Find where the given text appears and provide that cell's center as (X, Y) coordinate. 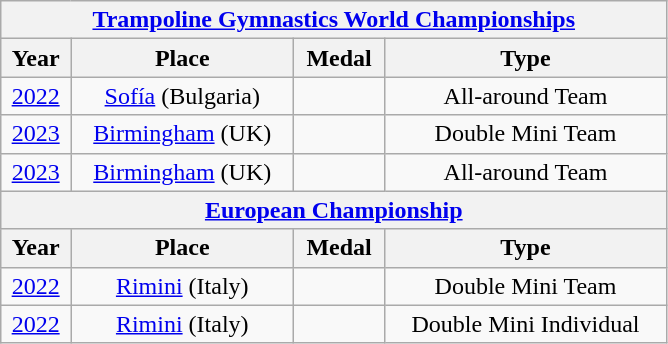
Trampoline Gymnastics World Championships (334, 20)
Sofía (Bulgaria) (182, 96)
European Championship (334, 210)
Double Mini Individual (526, 324)
